Scan for the cell matching the given text and deliver its [X, Y] coordinate at center. 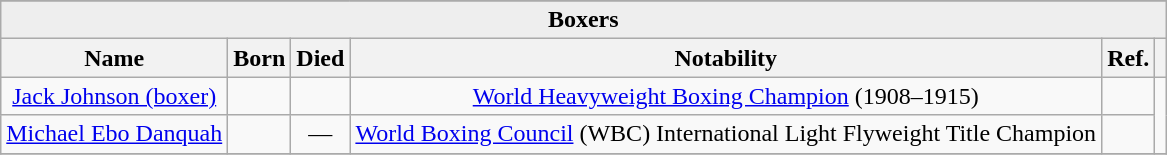
World Heavyweight Boxing Champion (1908–1915) [726, 96]
Born [260, 58]
Ref. [1128, 58]
— [320, 134]
Notability [726, 58]
Michael Ebo Danquah [114, 134]
Boxers [584, 20]
Jack Johnson (boxer) [114, 96]
Died [320, 58]
World Boxing Council (WBC) International Light Flyweight Title Champion [726, 134]
Name [114, 58]
